Provide the (x, y) coordinate of the cell's center where the given text is located.  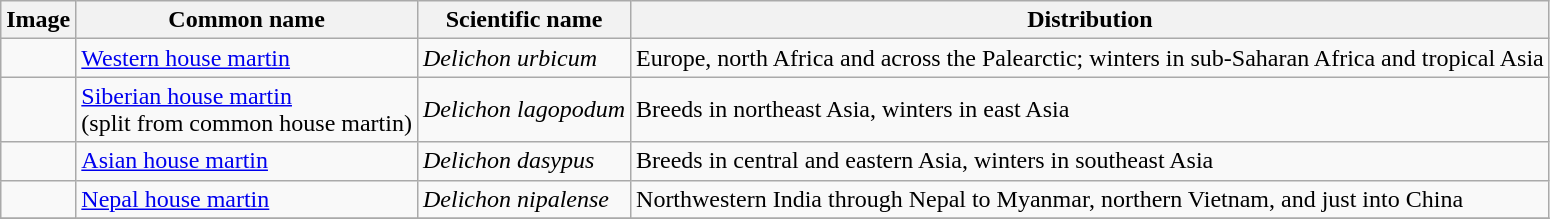
Delichon nipalense (524, 199)
Asian house martin (247, 161)
Siberian house martin(split from common house martin) (247, 110)
Delichon dasypus (524, 161)
Delichon lagopodum (524, 110)
Western house martin (247, 58)
Common name (247, 20)
Breeds in central and eastern Asia, winters in southeast Asia (1090, 161)
Nepal house martin (247, 199)
Distribution (1090, 20)
Delichon urbicum (524, 58)
Europe, north Africa and across the Palearctic; winters in sub-Saharan Africa and tropical Asia (1090, 58)
Breeds in northeast Asia, winters in east Asia (1090, 110)
Scientific name (524, 20)
Northwestern India through Nepal to Myanmar, northern Vietnam, and just into China (1090, 199)
Image (38, 20)
